Determine the (x, y) coordinate at the center of the cell enclosing the given text.  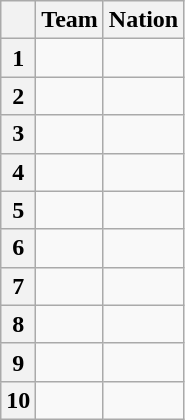
7 (18, 286)
6 (18, 248)
10 (18, 400)
3 (18, 134)
4 (18, 172)
9 (18, 362)
2 (18, 96)
1 (18, 58)
Nation (143, 20)
8 (18, 324)
5 (18, 210)
Team (70, 20)
